Scan for the cell matching the given text and deliver its (X, Y) coordinate at center. 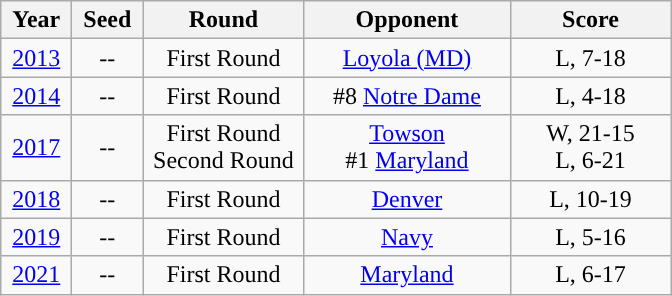
Towson#1 Maryland (407, 148)
Loyola (MD) (407, 58)
Navy (407, 237)
L, 10-19 (590, 199)
#8 Notre Dame (407, 96)
L, 4-18 (590, 96)
Opponent (407, 20)
2017 (36, 148)
2018 (36, 199)
Score (590, 20)
Seed (108, 20)
2019 (36, 237)
W, 21-15L, 6-21 (590, 148)
L, 7-18 (590, 58)
Maryland (407, 275)
First RoundSecond Round (224, 148)
Denver (407, 199)
L, 6-17 (590, 275)
2014 (36, 96)
2013 (36, 58)
Year (36, 20)
Round (224, 20)
L, 5-16 (590, 237)
2021 (36, 275)
